Return (X, Y) of the center of cell containing provided text 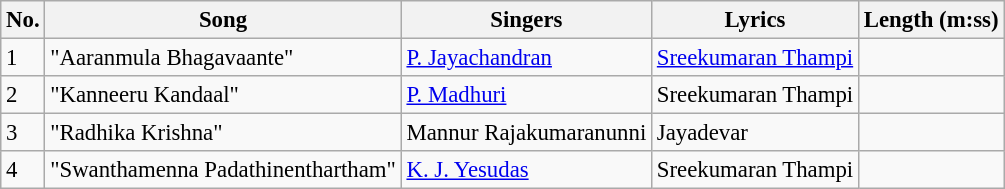
Jayadevar (756, 133)
P. Madhuri (526, 95)
Song (223, 20)
Mannur Rajakumaranunni (526, 133)
Singers (526, 20)
"Kanneeru Kandaal" (223, 95)
4 (23, 170)
"Swanthamenna Padathinenthartham" (223, 170)
3 (23, 133)
"Aaranmula Bhagavaante" (223, 58)
Lyrics (756, 20)
"Radhika Krishna" (223, 133)
No. (23, 20)
1 (23, 58)
Length (m:ss) (930, 20)
P. Jayachandran (526, 58)
2 (23, 95)
K. J. Yesudas (526, 170)
